Pinpoint the cell where the given text exists, returning its [X, Y] midpoint coordinate. 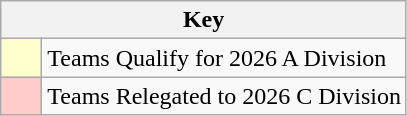
Teams Relegated to 2026 C Division [224, 96]
Teams Qualify for 2026 A Division [224, 58]
Key [204, 20]
